Locate the cell with the specified text and output its (X, Y) center coordinate. 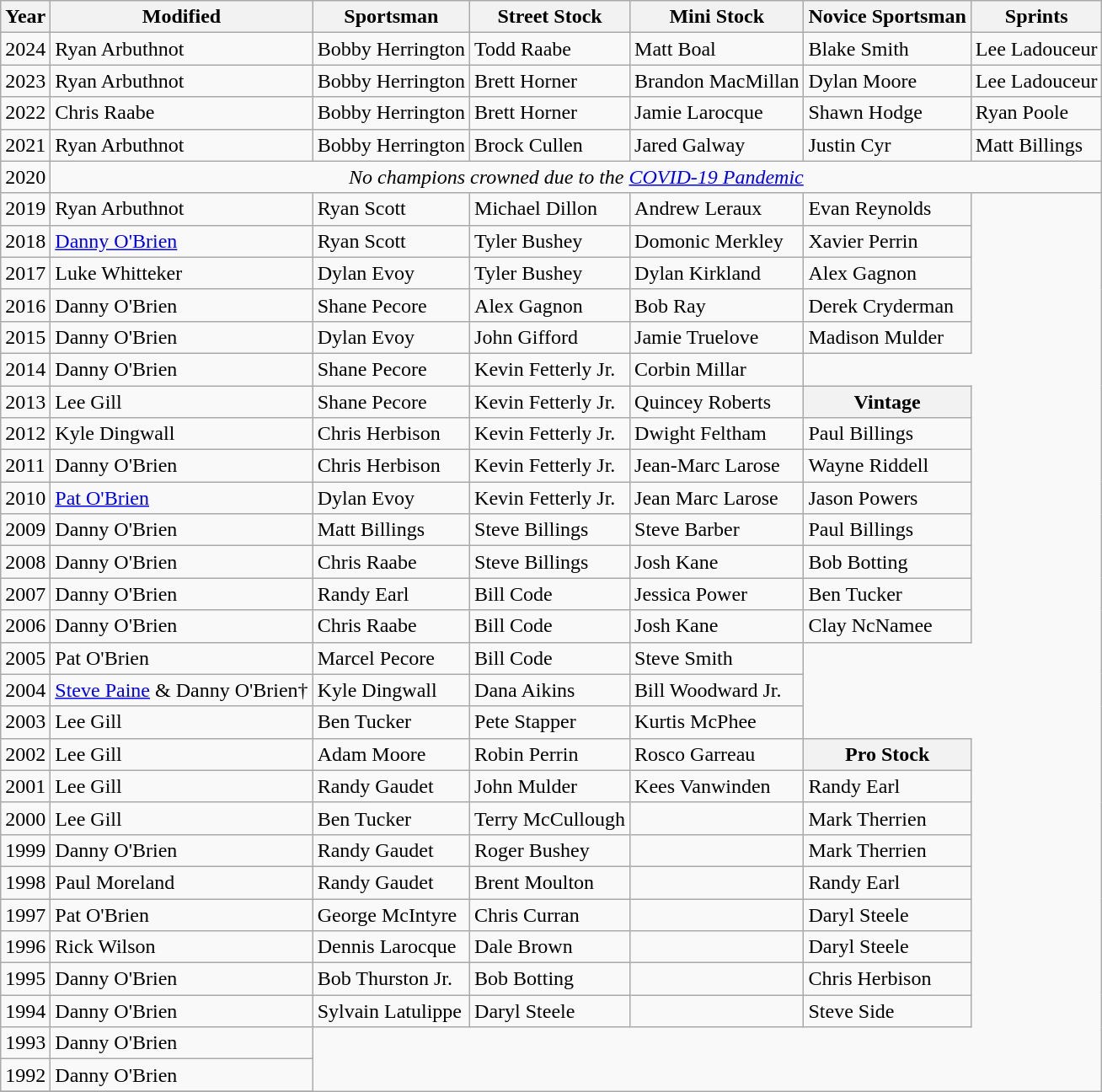
Sportsman (391, 17)
2010 (25, 498)
Jason Powers (887, 498)
George McIntyre (391, 914)
Brent Moulton (550, 882)
2022 (25, 113)
Modified (182, 17)
Matt Boal (717, 49)
2020 (25, 177)
Justin Cyr (887, 145)
Dwight Feltham (717, 434)
Novice Sportsman (887, 17)
Year (25, 17)
Marcel Pecore (391, 658)
Wayne Riddell (887, 466)
Dennis Larocque (391, 947)
Clay NcNamee (887, 626)
1992 (25, 1075)
No champions crowned due to the COVID-19 Pandemic (576, 177)
Kees Vanwinden (717, 786)
2009 (25, 530)
Steve Side (887, 1011)
Terry McCullough (550, 818)
2008 (25, 562)
Todd Raabe (550, 49)
Jessica Power (717, 594)
Sylvain Latulippe (391, 1011)
2021 (25, 145)
Brandon MacMillan (717, 81)
Dylan Kirkland (717, 273)
1997 (25, 914)
Dale Brown (550, 947)
2005 (25, 658)
Pete Stapper (550, 722)
Bill Woodward Jr. (717, 690)
1999 (25, 850)
Adam Moore (391, 754)
2002 (25, 754)
Jared Galway (717, 145)
2014 (25, 369)
1996 (25, 947)
2017 (25, 273)
2024 (25, 49)
2012 (25, 434)
Jean Marc Larose (717, 498)
Jamie Truelove (717, 337)
Blake Smith (887, 49)
Bob Thurston Jr. (391, 979)
2006 (25, 626)
Steve Barber (717, 530)
2023 (25, 81)
2001 (25, 786)
1994 (25, 1011)
Brock Cullen (550, 145)
Derek Cryderman (887, 305)
Roger Bushey (550, 850)
Luke Whitteker (182, 273)
Shawn Hodge (887, 113)
Street Stock (550, 17)
2003 (25, 722)
2013 (25, 402)
2019 (25, 209)
Evan Reynolds (887, 209)
2000 (25, 818)
Rick Wilson (182, 947)
2007 (25, 594)
2011 (25, 466)
Kurtis McPhee (717, 722)
2018 (25, 241)
1995 (25, 979)
Steve Paine & Danny O'Brien† (182, 690)
John Gifford (550, 337)
Steve Smith (717, 658)
Corbin Millar (717, 369)
Jamie Larocque (717, 113)
1998 (25, 882)
Pro Stock (887, 754)
John Mulder (550, 786)
Sprints (1036, 17)
Paul Moreland (182, 882)
2016 (25, 305)
Domonic Merkley (717, 241)
Dylan Moore (887, 81)
Ryan Poole (1036, 113)
Michael Dillon (550, 209)
Chris Curran (550, 914)
Dana Aikins (550, 690)
Quincey Roberts (717, 402)
Andrew Leraux (717, 209)
Jean-Marc Larose (717, 466)
Robin Perrin (550, 754)
Xavier Perrin (887, 241)
2004 (25, 690)
Madison Mulder (887, 337)
Mini Stock (717, 17)
Rosco Garreau (717, 754)
Bob Ray (717, 305)
2015 (25, 337)
1993 (25, 1043)
Vintage (887, 402)
